From the cell containing the given text, extract its center point as [X, Y] coordinate. 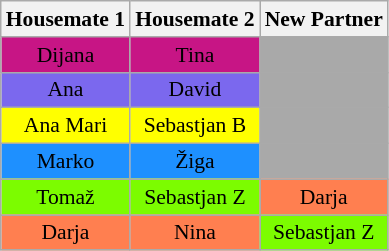
Ana [66, 90]
Sebastjan B [194, 126]
Ana Mari [66, 126]
Tomaž [66, 197]
Housemate 2 [194, 19]
New Partner [324, 19]
David [194, 90]
Housemate 1 [66, 19]
Tina [194, 55]
Nina [194, 233]
Žiga [194, 162]
Dijana [66, 55]
Marko [66, 162]
